Locate the cell with the specified text and output its (x, y) center coordinate. 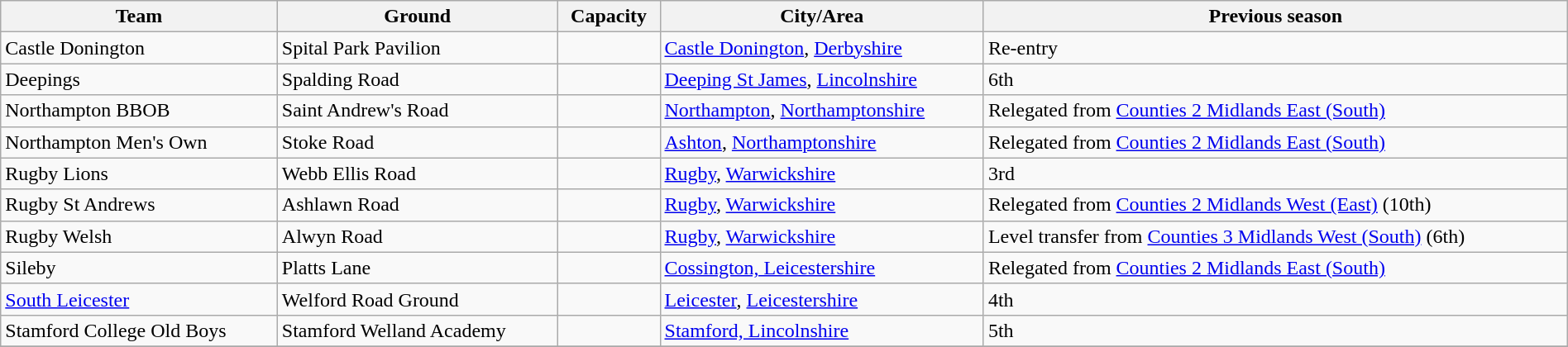
Northampton Men's Own (139, 142)
Saint Andrew's Road (417, 111)
Northampton, Northamptonshire (822, 111)
Rugby Lions (139, 173)
6th (1275, 79)
Northampton BBOB (139, 111)
Spalding Road (417, 79)
4th (1275, 299)
Relegated from Counties 2 Midlands West (East) (10th) (1275, 205)
Webb Ellis Road (417, 173)
Ground (417, 17)
Platts Lane (417, 268)
Rugby Welsh (139, 236)
Level transfer from Counties 3 Midlands West (South) (6th) (1275, 236)
Alwyn Road (417, 236)
Ashton, Northamptonshire (822, 142)
Welford Road Ground (417, 299)
Deepings (139, 79)
City/Area (822, 17)
Castle Donington (139, 48)
5th (1275, 330)
Deeping St James, Lincolnshire (822, 79)
Stamford Welland Academy (417, 330)
Re-entry (1275, 48)
Capacity (609, 17)
Team (139, 17)
Stamford College Old Boys (139, 330)
Stamford, Lincolnshire (822, 330)
Rugby St Andrews (139, 205)
Sileby (139, 268)
South Leicester (139, 299)
Leicester, Leicestershire (822, 299)
Cossington, Leicestershire (822, 268)
Spital Park Pavilion (417, 48)
Ashlawn Road (417, 205)
Previous season (1275, 17)
3rd (1275, 173)
Stoke Road (417, 142)
Castle Donington, Derbyshire (822, 48)
